Identify which cell holds the provided text, then report its [x, y] central coordinate. 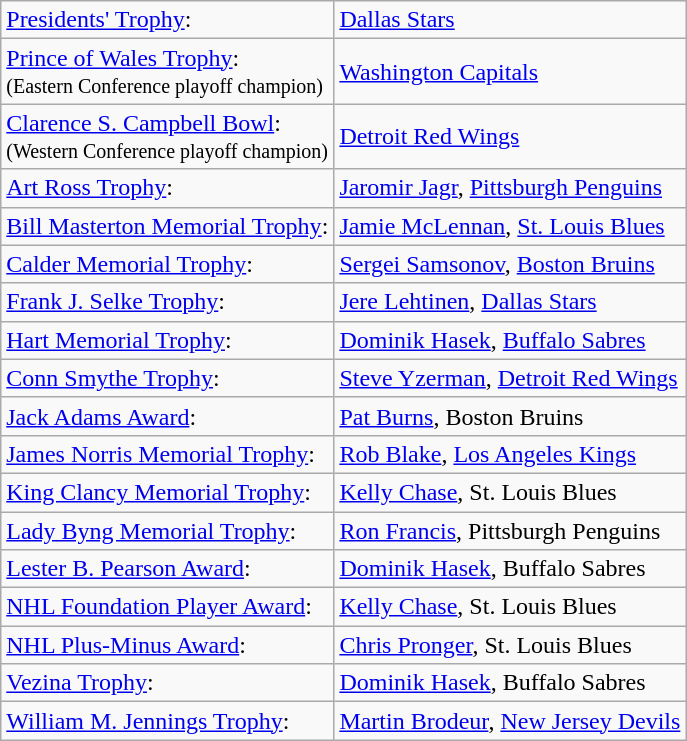
Lady Byng Memorial Trophy: [168, 531]
Conn Smythe Trophy: [168, 378]
Martin Brodeur, New Jersey Devils [510, 721]
Art Ross Trophy: [168, 188]
Rob Blake, Los Angeles Kings [510, 454]
King Clancy Memorial Trophy: [168, 492]
William M. Jennings Trophy: [168, 721]
Vezina Trophy: [168, 683]
Hart Memorial Trophy: [168, 340]
Calder Memorial Trophy: [168, 264]
NHL Plus-Minus Award: [168, 645]
Dallas Stars [510, 20]
Clarence S. Campbell Bowl: (Western Conference playoff champion) [168, 136]
Jaromir Jagr, Pittsburgh Penguins [510, 188]
NHL Foundation Player Award: [168, 607]
Sergei Samsonov, Boston Bruins [510, 264]
Detroit Red Wings [510, 136]
Lester B. Pearson Award: [168, 569]
Chris Pronger, St. Louis Blues [510, 645]
Ron Francis, Pittsburgh Penguins [510, 531]
Jack Adams Award: [168, 416]
Jamie McLennan, St. Louis Blues [510, 226]
Presidents' Trophy: [168, 20]
Bill Masterton Memorial Trophy: [168, 226]
Jere Lehtinen, Dallas Stars [510, 302]
Prince of Wales Trophy: (Eastern Conference playoff champion) [168, 72]
Steve Yzerman, Detroit Red Wings [510, 378]
Frank J. Selke Trophy: [168, 302]
James Norris Memorial Trophy: [168, 454]
Pat Burns, Boston Bruins [510, 416]
Washington Capitals [510, 72]
